Identify which cell holds the provided text, then report its (X, Y) central coordinate. 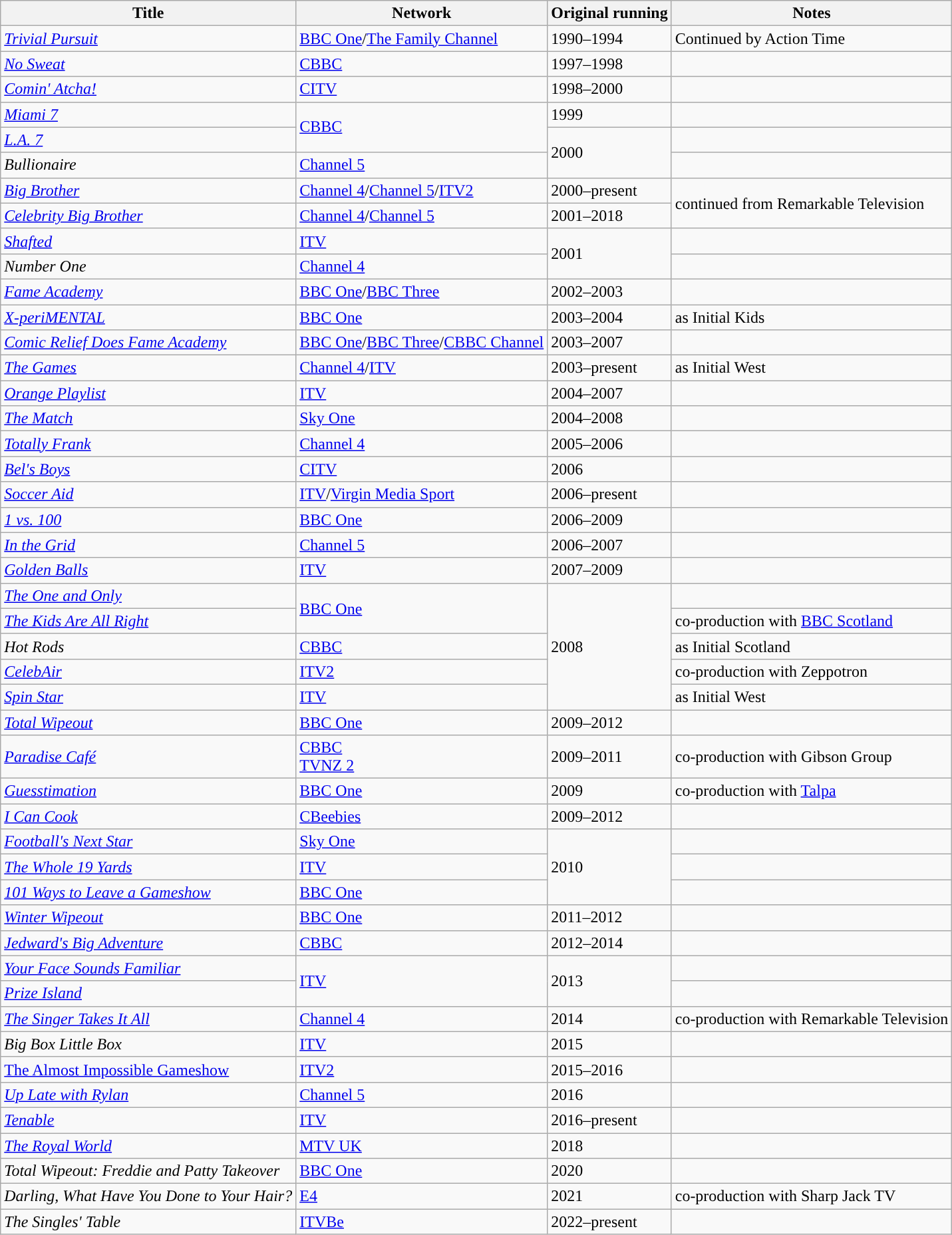
Celebrity Big Brother (148, 216)
MTV UK (422, 1145)
2014 (609, 1019)
2003–2007 (609, 343)
Number One (148, 266)
101 Ways to Leave a Gameshow (148, 892)
Continued by Action Time (812, 39)
as Initial Kids (812, 317)
2004–2008 (609, 419)
The Match (148, 419)
Notes (812, 13)
2011–2012 (609, 918)
2009–2011 (609, 757)
The Singles' Table (148, 1222)
as Initial Scotland (812, 646)
The One and Only (148, 596)
co-production with Remarkable Television (812, 1019)
Title (148, 13)
Jedward's Big Adventure (148, 943)
Total Wipeout: Freddie and Patty Takeover (148, 1171)
Channel 4/Channel 5/ITV2 (422, 190)
Paradise Café (148, 757)
Golden Balls (148, 570)
2006–2009 (609, 520)
ITV/Virgin Media Sport (422, 494)
Fame Academy (148, 291)
2003–2004 (609, 317)
Prize Island (148, 993)
In the Grid (148, 545)
Tenable (148, 1120)
Orange Playlist (148, 393)
BBC One/The Family Channel (422, 39)
The Games (148, 368)
Comin' Atcha! (148, 89)
2021 (609, 1196)
2009 (609, 791)
2002–2003 (609, 291)
Soccer Aid (148, 494)
Your Face Sounds Familiar (148, 968)
Original running (609, 13)
co-production with Talpa (812, 791)
Winter Wipeout (148, 918)
co-production with Sharp Jack TV (812, 1196)
2020 (609, 1171)
2004–2007 (609, 393)
No Sweat (148, 64)
The Kids Are All Right (148, 621)
Channel 4/Channel 5 (422, 216)
2015–2016 (609, 1069)
2000–present (609, 190)
BBC One/BBC Three (422, 291)
2022–present (609, 1222)
Spin Star (148, 697)
Trivial Pursuit (148, 39)
X-periMENTAL (148, 317)
Big Brother (148, 190)
1 vs. 100 (148, 520)
1990–1994 (609, 39)
E4 (422, 1196)
2001–2018 (609, 216)
Total Wipeout (148, 722)
2015 (609, 1044)
co-production with BBC Scotland (812, 621)
2012–2014 (609, 943)
2006–2007 (609, 545)
CelebAir (148, 671)
Totally Frank (148, 444)
Guesstimation (148, 791)
Up Late with Rylan (148, 1095)
Network (422, 13)
2013 (609, 981)
Big Box Little Box (148, 1044)
2000 (609, 152)
2006–present (609, 494)
BBC One/BBC Three/CBBC Channel (422, 343)
2005–2006 (609, 444)
2016 (609, 1095)
1998–2000 (609, 89)
2008 (609, 646)
Bullionaire (148, 165)
CBeebies (422, 816)
co-production with Gibson Group (812, 757)
Hot Rods (148, 646)
1997–1998 (609, 64)
Channel 4/ITV (422, 368)
1999 (609, 114)
2007–2009 (609, 570)
Comic Relief Does Fame Academy (148, 343)
Football's Next Star (148, 842)
The Almost Impossible Gameshow (148, 1069)
L.A. 7 (148, 140)
2018 (609, 1145)
continued from Remarkable Television (812, 203)
The Whole 19 Yards (148, 867)
co-production with Zeppotron (812, 671)
Bel's Boys (148, 469)
CBBCTVNZ 2 (422, 757)
The Royal World (148, 1145)
I Can Cook (148, 816)
Darling, What Have You Done to Your Hair? (148, 1196)
2006 (609, 469)
2003–present (609, 368)
2010 (609, 867)
Shafted (148, 241)
2001 (609, 254)
2016–present (609, 1120)
The Singer Takes It All (148, 1019)
ITVBe (422, 1222)
Miami 7 (148, 114)
